Pinpoint the cell where the given text exists, returning its [X, Y] midpoint coordinate. 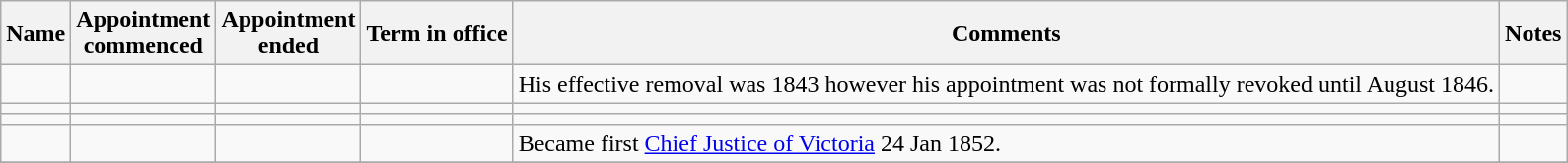
Name [36, 34]
His effective removal was 1843 however his appointment was not formally revoked until August 1846. [1006, 84]
Term in office [437, 34]
Became first Chief Justice of Victoria 24 Jan 1852. [1006, 143]
Notes [1533, 34]
Appointmentcommenced [144, 34]
Comments [1006, 34]
Appointmentended [288, 34]
